Detect which cell encompasses the target text, then output its (x, y) center coordinate. 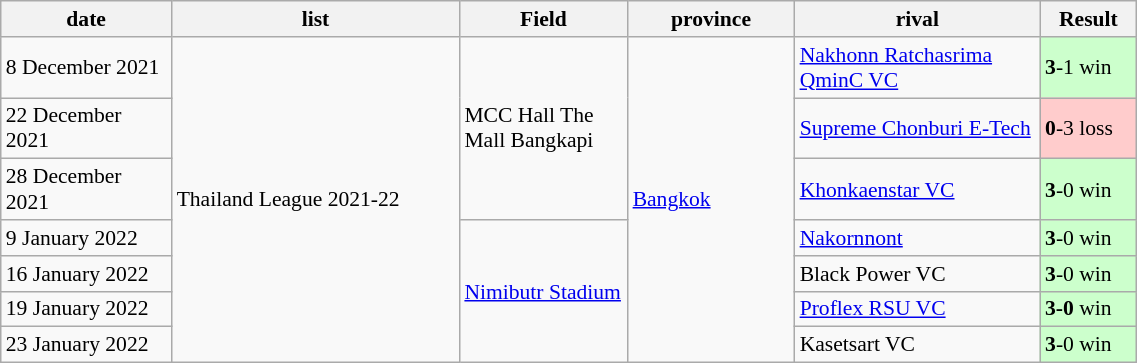
22 December 2021 (86, 128)
province (712, 19)
3-1 win (1088, 68)
Kasetsart VC (918, 345)
19 January 2022 (86, 309)
Field (543, 19)
Bangkok (712, 200)
Nimibutr Stadium (543, 291)
Khonkaenstar VC (918, 190)
Result (1088, 19)
0-3 loss (1088, 128)
list (316, 19)
MCC Hall The Mall Bangkapi (543, 128)
8 December 2021 (86, 68)
Supreme Chonburi E-Tech (918, 128)
Black Power VC (918, 274)
Proflex RSU VC (918, 309)
16 January 2022 (86, 274)
9 January 2022 (86, 238)
Nakhonn Ratchasrima QminC VC (918, 68)
Thailand League 2021-22 (316, 200)
rival (918, 19)
28 December 2021 (86, 190)
23 January 2022 (86, 345)
date (86, 19)
Nakornnont (918, 238)
